Detect which cell encompasses the target text, then output its [X, Y] center coordinate. 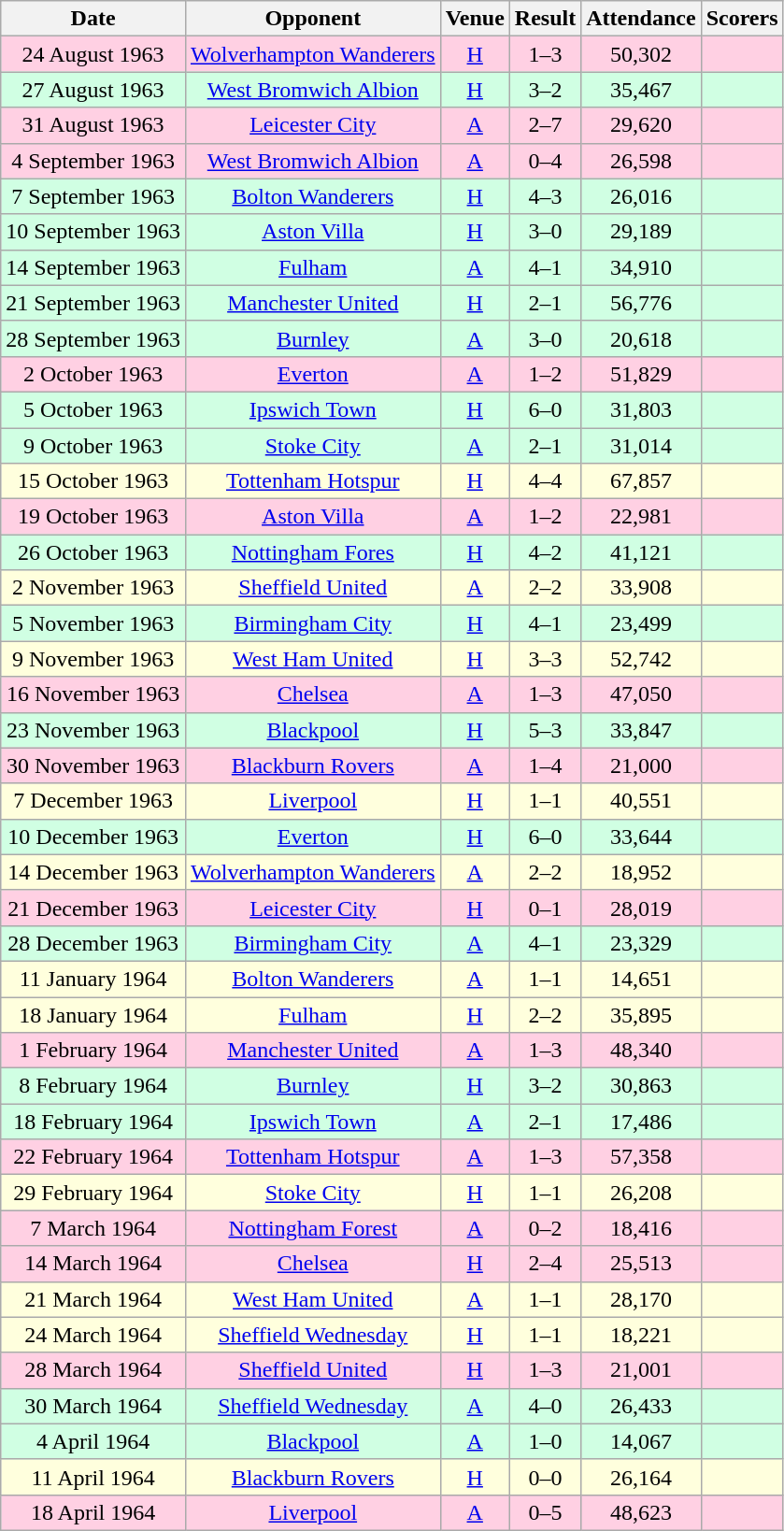
2 October 1963 [93, 374]
57,358 [641, 1157]
14 September 1963 [93, 267]
4–0 [545, 1406]
Scorers [742, 19]
0–1 [545, 908]
10 September 1963 [93, 232]
0–4 [545, 161]
21 September 1963 [93, 303]
29,620 [641, 125]
51,829 [641, 374]
29 February 1964 [93, 1193]
16 November 1963 [93, 694]
31,014 [641, 446]
Venue [475, 19]
15 October 1963 [93, 481]
0–5 [545, 1512]
10 December 1963 [93, 837]
0–2 [545, 1228]
14 December 1963 [93, 872]
11 April 1964 [93, 1477]
18 February 1964 [93, 1122]
9 November 1963 [93, 659]
48,623 [641, 1512]
35,895 [641, 1014]
4 April 1964 [93, 1441]
22,981 [641, 517]
30 March 1964 [93, 1406]
Attendance [641, 19]
4 September 1963 [93, 161]
Date [93, 19]
2–4 [545, 1264]
14 March 1964 [93, 1264]
27 August 1963 [93, 90]
18 January 1964 [93, 1014]
21 March 1964 [93, 1299]
7 September 1963 [93, 196]
Nottingham Fores [312, 552]
1–4 [545, 765]
47,050 [641, 694]
5 November 1963 [93, 623]
28 September 1963 [93, 338]
25,513 [641, 1264]
20,618 [641, 338]
30,863 [641, 1086]
18,952 [641, 872]
18,221 [641, 1335]
5 October 1963 [93, 409]
41,121 [641, 552]
0–0 [545, 1477]
29,189 [641, 232]
35,467 [641, 90]
3–3 [545, 659]
8 February 1964 [93, 1086]
1 February 1964 [93, 1051]
4–4 [545, 481]
2 November 1963 [93, 588]
26,208 [641, 1193]
18 April 1964 [93, 1512]
26,598 [641, 161]
14,067 [641, 1441]
50,302 [641, 54]
31 August 1963 [93, 125]
56,776 [641, 303]
11 January 1964 [93, 979]
26 October 1963 [93, 552]
2–7 [545, 125]
24 August 1963 [93, 54]
23 November 1963 [93, 730]
9 October 1963 [93, 446]
67,857 [641, 481]
26,164 [641, 1477]
33,644 [641, 837]
7 December 1963 [93, 801]
33,908 [641, 588]
34,910 [641, 267]
22 February 1964 [93, 1157]
Nottingham Forest [312, 1228]
52,742 [641, 659]
48,340 [641, 1051]
4–3 [545, 196]
19 October 1963 [93, 517]
30 November 1963 [93, 765]
28 March 1964 [93, 1370]
21,001 [641, 1370]
18,416 [641, 1228]
40,551 [641, 801]
28,170 [641, 1299]
21,000 [641, 765]
4–2 [545, 552]
28 December 1963 [93, 943]
33,847 [641, 730]
31,803 [641, 409]
26,016 [641, 196]
7 March 1964 [93, 1228]
24 March 1964 [93, 1335]
28,019 [641, 908]
23,499 [641, 623]
17,486 [641, 1122]
Opponent [312, 19]
5–3 [545, 730]
23,329 [641, 943]
1–0 [545, 1441]
21 December 1963 [93, 908]
26,433 [641, 1406]
14,651 [641, 979]
Result [545, 19]
